Return the (X, Y) coordinate for the center point of the cell that contains the specified text.  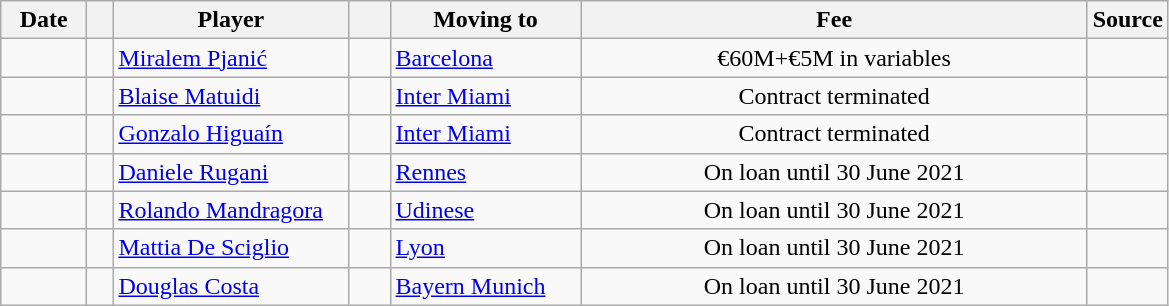
Mattia De Sciglio (231, 248)
Gonzalo Higuaín (231, 134)
Blaise Matuidi (231, 96)
Daniele Rugani (231, 172)
Rolando Mandragora (231, 210)
Douglas Costa (231, 286)
Lyon (486, 248)
Date (44, 20)
Fee (834, 20)
Miralem Pjanić (231, 58)
€60M+€5M in variables (834, 58)
Udinese (486, 210)
Source (1128, 20)
Bayern Munich (486, 286)
Barcelona (486, 58)
Rennes (486, 172)
Player (231, 20)
Moving to (486, 20)
